Identify which cell holds the provided text, then report its [x, y] central coordinate. 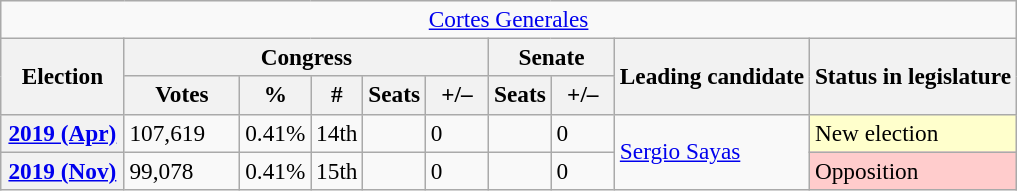
Leading candidate [712, 76]
Sergio Sayas [712, 152]
2019 (Nov) [62, 170]
New election [914, 133]
15th [337, 170]
# [337, 95]
Congress [306, 57]
Cortes Generales [509, 19]
% [276, 95]
Votes [182, 95]
Election [62, 76]
Status in legislature [914, 76]
14th [337, 133]
99,078 [182, 170]
107,619 [182, 133]
2019 (Apr) [62, 133]
Senate [552, 57]
Opposition [914, 170]
